Output the (X, Y) coordinate of the center of the cell containing the given text.  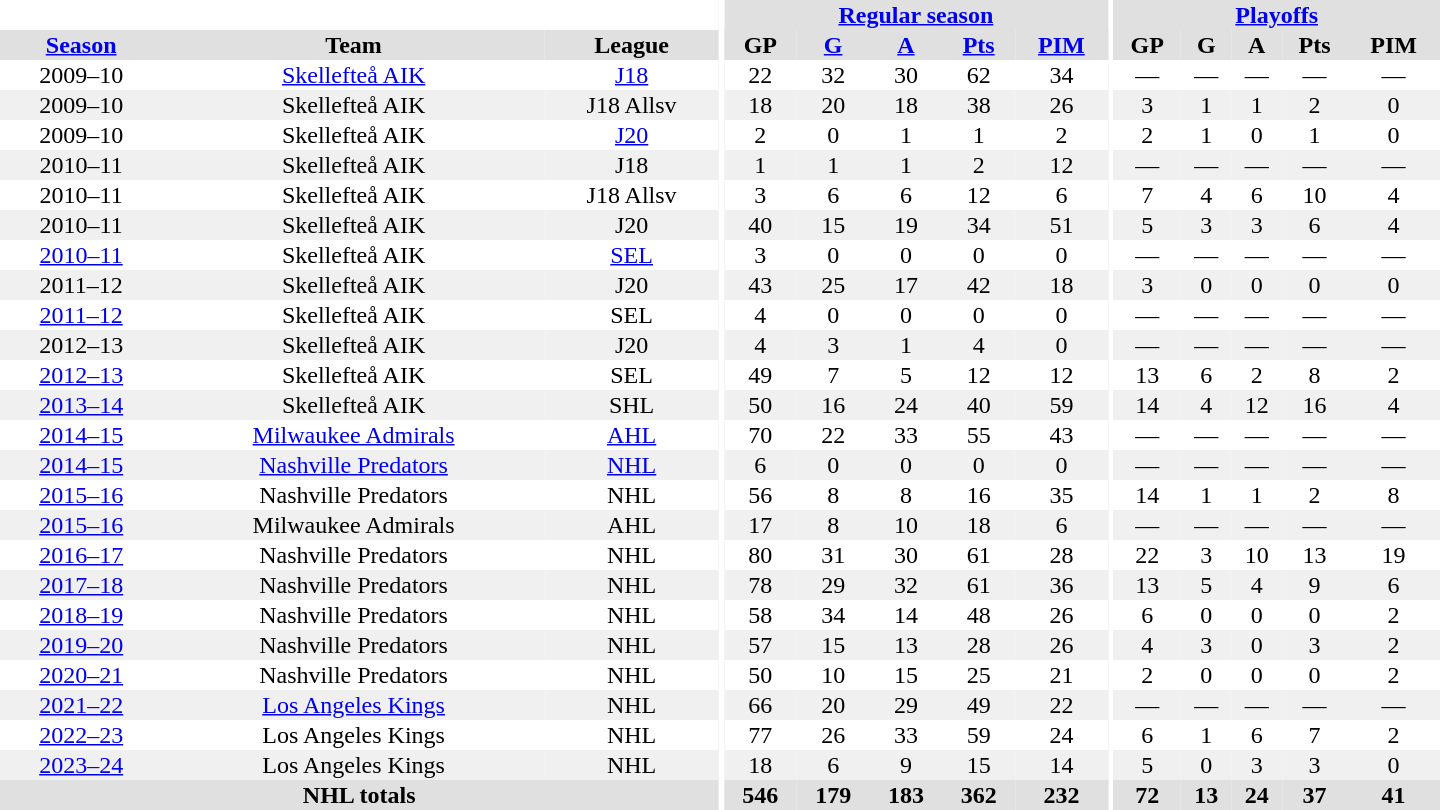
2021–22 (81, 705)
56 (760, 495)
2020–21 (81, 675)
36 (1062, 585)
21 (1062, 675)
62 (978, 75)
362 (978, 795)
2022–23 (81, 735)
179 (834, 795)
Team (353, 45)
58 (760, 615)
Season (81, 45)
78 (760, 585)
80 (760, 555)
League (632, 45)
48 (978, 615)
SHL (632, 405)
546 (760, 795)
57 (760, 645)
70 (760, 435)
38 (978, 105)
42 (978, 285)
2013–14 (81, 405)
Regular season (916, 15)
41 (1394, 795)
55 (978, 435)
2019–20 (81, 645)
72 (1147, 795)
183 (906, 795)
37 (1314, 795)
2017–18 (81, 585)
66 (760, 705)
51 (1062, 225)
2023–24 (81, 765)
Playoffs (1276, 15)
35 (1062, 495)
NHL totals (359, 795)
232 (1062, 795)
31 (834, 555)
2016–17 (81, 555)
77 (760, 735)
2018–19 (81, 615)
